Capture the cell that displays the provided text and extract its [X, Y] central coordinate. 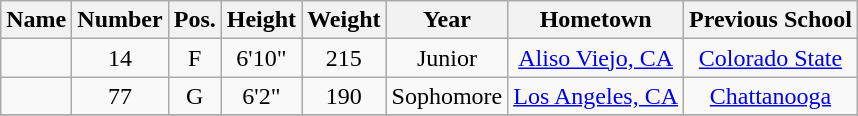
14 [120, 58]
G [194, 96]
Hometown [596, 20]
Chattanooga [771, 96]
Los Angeles, CA [596, 96]
215 [344, 58]
6'2" [261, 96]
Height [261, 20]
F [194, 58]
6'10" [261, 58]
Colorado State [771, 58]
Name [36, 20]
77 [120, 96]
Weight [344, 20]
Junior [447, 58]
Pos. [194, 20]
Aliso Viejo, CA [596, 58]
Sophomore [447, 96]
Year [447, 20]
Previous School [771, 20]
190 [344, 96]
Number [120, 20]
